Identify which cell holds the provided text, then report its (X, Y) central coordinate. 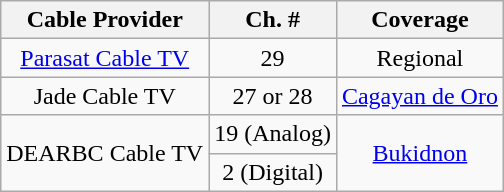
Bukidnon (420, 153)
Coverage (420, 20)
Parasat Cable TV (105, 58)
19 (Analog) (273, 134)
Regional (420, 58)
2 (Digital) (273, 172)
27 or 28 (273, 96)
29 (273, 58)
Cagayan de Oro (420, 96)
Jade Cable TV (105, 96)
DEARBC Cable TV (105, 153)
Cable Provider (105, 20)
Ch. # (273, 20)
